Determine the [x, y] coordinate at the center of the cell enclosing the given text.  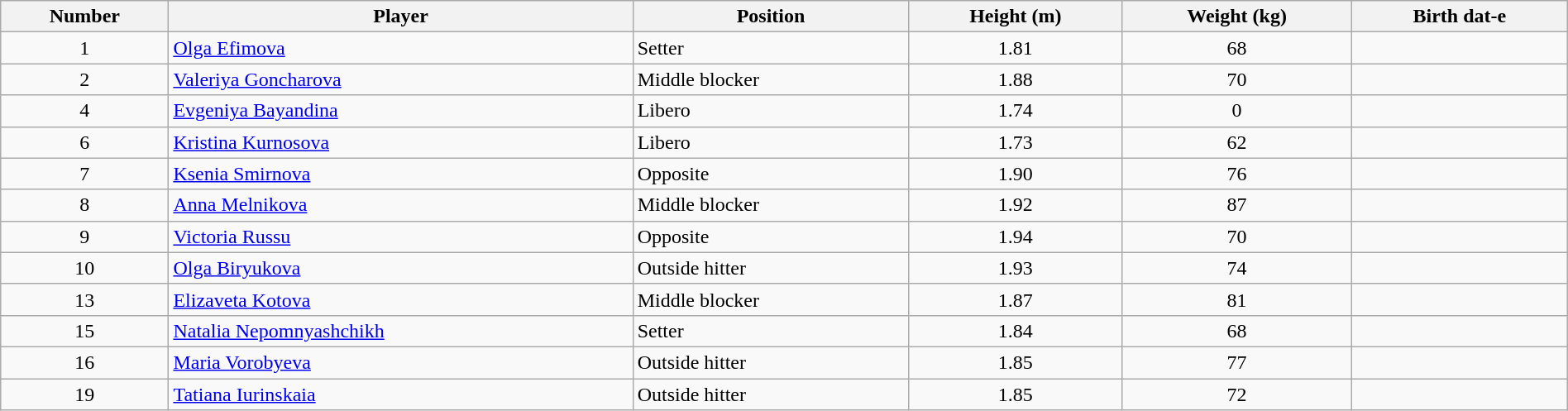
Natalia Nepomnyashchikh [400, 331]
8 [84, 205]
10 [84, 268]
1.84 [1016, 331]
Position [771, 17]
81 [1237, 299]
77 [1237, 362]
72 [1237, 394]
1.88 [1016, 79]
Evgeniya Bayandina [400, 111]
1.73 [1016, 142]
Birth dat-e [1459, 17]
Olga Biryukova [400, 268]
Valeriya Goncharova [400, 79]
Height (m) [1016, 17]
2 [84, 79]
74 [1237, 268]
Number [84, 17]
1.92 [1016, 205]
7 [84, 174]
Ksenia Smirnova [400, 174]
Player [400, 17]
Elizaveta Kotova [400, 299]
Weight (kg) [1237, 17]
19 [84, 394]
0 [1237, 111]
76 [1237, 174]
4 [84, 111]
Victoria Russu [400, 237]
1.74 [1016, 111]
1.94 [1016, 237]
62 [1237, 142]
1.90 [1016, 174]
Kristina Kurnosova [400, 142]
87 [1237, 205]
Maria Vorobyeva [400, 362]
1.81 [1016, 48]
Olga Efimova [400, 48]
1.87 [1016, 299]
13 [84, 299]
1 [84, 48]
9 [84, 237]
16 [84, 362]
Anna Melnikova [400, 205]
15 [84, 331]
1.93 [1016, 268]
Tatiana Iurinskaia [400, 394]
6 [84, 142]
